Determine the (x, y) coordinate at the center of the cell enclosing the given text.  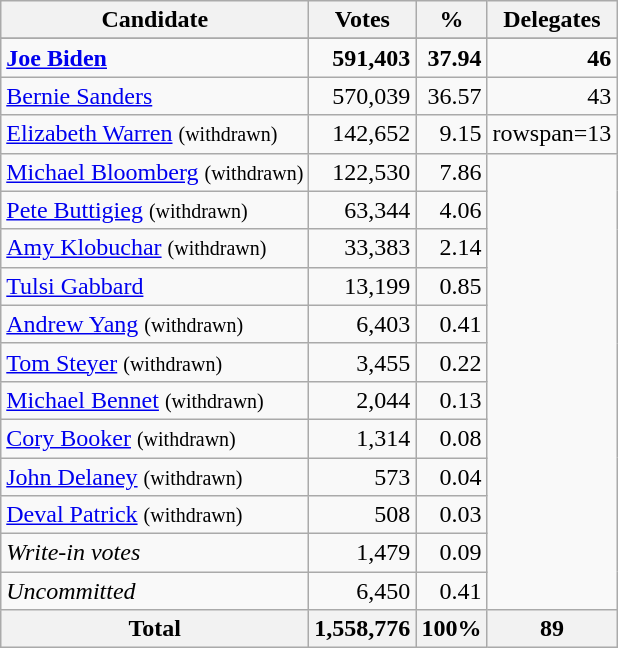
Amy Klobuchar (withdrawn) (155, 248)
Tulsi Gabbard (155, 286)
3,455 (362, 362)
Deval Patrick (withdrawn) (155, 515)
63,344 (362, 210)
% (452, 20)
Joe Biden (155, 58)
36.57 (452, 96)
Write-in votes (155, 553)
33,383 (362, 248)
1,479 (362, 553)
Michael Bloomberg (withdrawn) (155, 172)
573 (362, 477)
100% (452, 629)
Total (155, 629)
7.86 (452, 172)
Michael Bennet (withdrawn) (155, 400)
0.08 (452, 438)
122,530 (362, 172)
1,558,776 (362, 629)
142,652 (362, 134)
rowspan=13 (552, 134)
1,314 (362, 438)
4.06 (452, 210)
Candidate (155, 20)
Uncommitted (155, 591)
2.14 (452, 248)
Bernie Sanders (155, 96)
46 (552, 58)
13,199 (362, 286)
0.85 (452, 286)
6,450 (362, 591)
Elizabeth Warren (withdrawn) (155, 134)
508 (362, 515)
43 (552, 96)
0.03 (452, 515)
9.15 (452, 134)
6,403 (362, 324)
89 (552, 629)
0.13 (452, 400)
591,403 (362, 58)
0.22 (452, 362)
37.94 (452, 58)
0.09 (452, 553)
John Delaney (withdrawn) (155, 477)
Pete Buttigieg (withdrawn) (155, 210)
2,044 (362, 400)
Cory Booker (withdrawn) (155, 438)
Votes (362, 20)
Andrew Yang (withdrawn) (155, 324)
0.04 (452, 477)
570,039 (362, 96)
Delegates (552, 20)
Tom Steyer (withdrawn) (155, 362)
